Capture the cell that displays the provided text and extract its [x, y] central coordinate. 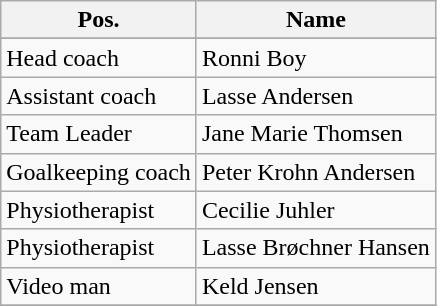
Head coach [99, 58]
Assistant coach [99, 96]
Keld Jensen [316, 286]
Ronni Boy [316, 58]
Goalkeeping coach [99, 172]
Lasse Brøchner Hansen [316, 248]
Peter Krohn Andersen [316, 172]
Name [316, 20]
Team Leader [99, 134]
Video man [99, 286]
Lasse Andersen [316, 96]
Pos. [99, 20]
Jane Marie Thomsen [316, 134]
Cecilie Juhler [316, 210]
